For the text-containing cell, return its midpoint in [x, y] coordinate format. 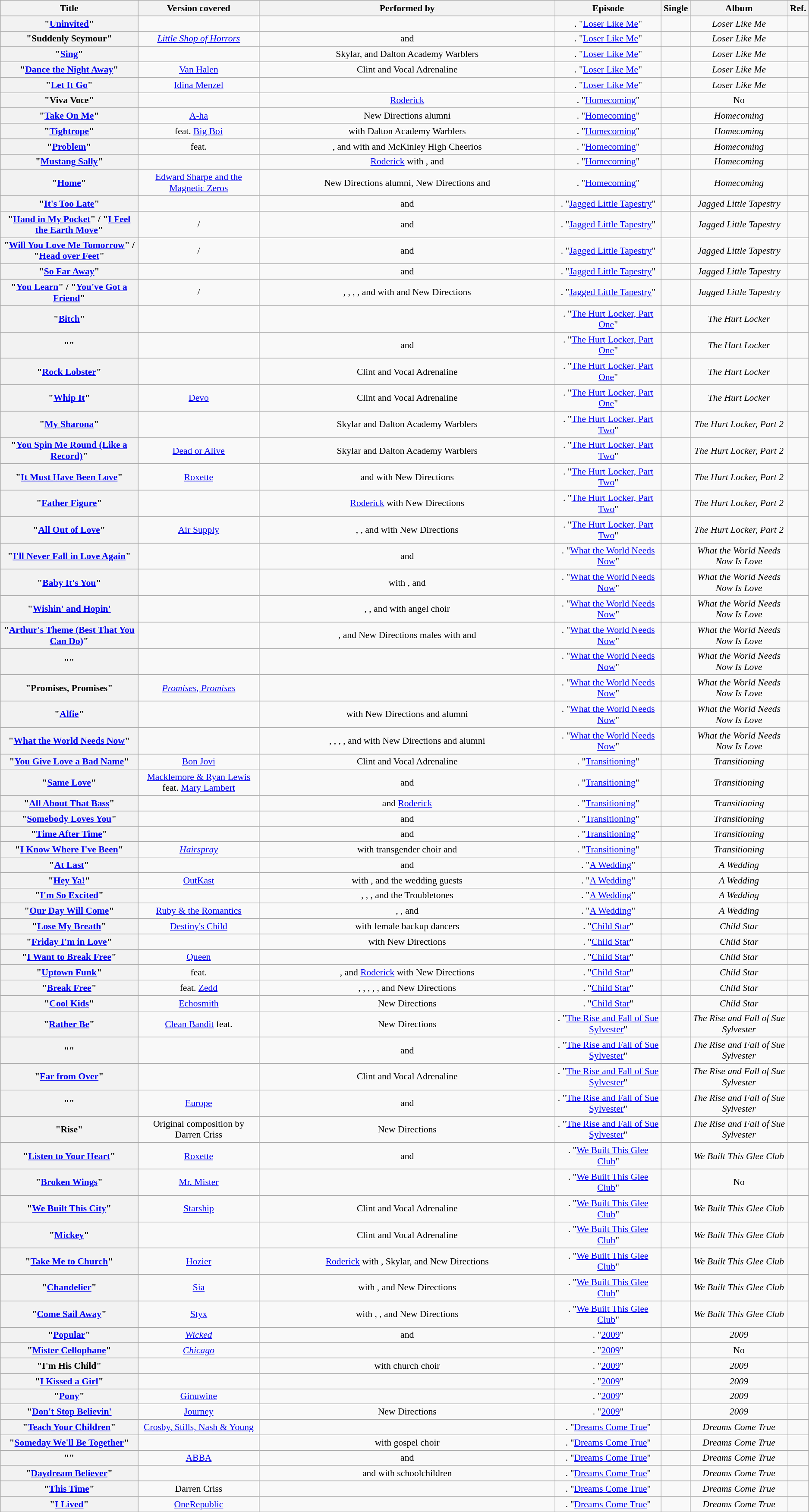
"Time After Time" [69, 834]
with , and [407, 582]
Journey [198, 1412]
"All Out of Love" [69, 530]
Hairspray [198, 850]
"Hand in My Pocket" / "I Feel the Earth Move" [69, 224]
feat. Zedd [198, 988]
"What the World Needs Now" [69, 741]
Van Halen [198, 70]
with , and the wedding guests [407, 880]
, , and [407, 911]
"Let It Go" [69, 85]
"Dance the Night Away" [69, 70]
OneRepublic [198, 1504]
"You Give Love a Bad Name" [69, 762]
"Same Love" [69, 783]
"Lose My Breath" [69, 927]
Chicago [198, 1351]
Wicked [198, 1335]
"I Kissed a Girl" [69, 1381]
Single [676, 8]
"Promises, Promises" [69, 688]
"Cool Kids" [69, 1003]
Europe [198, 1103]
with gospel choir [407, 1443]
"Suddenly Seymour" [69, 39]
Title [69, 8]
"Mickey" [69, 1235]
"I'm His Child" [69, 1366]
"Somebody Loves You" [69, 819]
"I Want to Break Free" [69, 957]
Sia [198, 1288]
, , , and the Troubletones [407, 896]
"Home" [69, 183]
"My Sharona" [69, 424]
"Break Free" [69, 988]
Styx [198, 1314]
"Hey Ya!" [69, 880]
with , and New Directions [407, 1288]
"Take Me to Church" [69, 1261]
"Sing" [69, 54]
, , , , and with and New Directions [407, 292]
"Will You Love Me Tomorrow" / "Head over Feet" [69, 251]
"Arthur's Theme (Best That You Can Do)" [69, 635]
"Uptown Funk" [69, 973]
, , and with New Directions [407, 530]
"Whip It" [69, 398]
"Friday I'm in Love" [69, 942]
"You Spin Me Round (Like a Record)" [69, 450]
"Bitch" [69, 319]
Ginuwine [198, 1396]
, , , , and with New Directions and alumni [407, 741]
Air Supply [198, 530]
Idina Menzel [198, 85]
Original composition by Darren Criss [198, 1129]
"Problem" [69, 147]
New Directions alumni [407, 116]
"Take On Me" [69, 116]
OutKast [198, 880]
"Father Figure" [69, 504]
"I Know Where I've Been" [69, 850]
A-ha [198, 116]
"Far from Over" [69, 1077]
"All About That Bass" [69, 804]
Promises, Promises [198, 688]
"So Far Away" [69, 272]
Roderick with New Directions [407, 504]
Queen [198, 957]
"This Time" [69, 1489]
Roderick with , and [407, 162]
Album [739, 8]
"At Last" [69, 865]
Destiny's Child [198, 927]
Crosby, Stills, Nash & Young [198, 1427]
Mr. Mister [198, 1182]
"It Must Have Been Love" [69, 477]
"Rather Be" [69, 1024]
with Dalton Academy Warblers [407, 131]
"Uninvited" [69, 24]
and Roderick [407, 804]
"Wishin' and Hopin' [69, 609]
with New Directions and alumni [407, 714]
"I'll Never Fall in Love Again" [69, 556]
, and Roderick with New Directions [407, 973]
"Someday We'll Be Together" [69, 1443]
"Rock Lobster" [69, 372]
"You Learn" / "You've Got a Friend" [69, 292]
Performed by [407, 8]
"We Built This City" [69, 1209]
"Don't Stop Believin' [69, 1412]
"It's Too Late" [69, 204]
Version covered [198, 8]
, , and with angel choir [407, 609]
Darren Criss [198, 1489]
"Broken Wings" [69, 1182]
Skylar, and Dalton Academy Warblers [407, 54]
"Our Day Will Come" [69, 911]
Hozier [198, 1261]
and with schoolchildren [407, 1474]
"Mustang Sally" [69, 162]
Roderick [407, 101]
"Teach Your Children" [69, 1427]
"Chandelier" [69, 1288]
with New Directions [407, 942]
Echosmith [198, 1003]
ABBA [198, 1458]
Ruby & the Romantics [198, 911]
with transgender choir and [407, 850]
"Mister Cellophane" [69, 1351]
Devo [198, 398]
"Daydream Believer" [69, 1474]
Macklemore & Ryan Lewis feat. Mary Lambert [198, 783]
"Listen to Your Heart" [69, 1156]
, and New Directions males with and [407, 635]
Dead or Alive [198, 450]
"Baby It's You" [69, 582]
Little Shop of Horrors [198, 39]
"Pony" [69, 1396]
Starship [198, 1209]
"Alfie" [69, 714]
with church choir [407, 1366]
Episode [608, 8]
"Viva Voce" [69, 101]
feat. Big Boi [198, 131]
"I'm So Excited" [69, 896]
Roderick with , Skylar, and New Directions [407, 1261]
New Directions alumni, New Directions and [407, 183]
Bon Jovi [198, 762]
, and with and McKinley High Cheerios [407, 147]
and with New Directions [407, 477]
with , , and New Directions [407, 1314]
Ref. [798, 8]
"Come Sail Away" [69, 1314]
"Popular" [69, 1335]
"I Lived" [69, 1504]
"Tightrope" [69, 131]
Edward Sharpe and the Magnetic Zeros [198, 183]
Clean Bandit feat. [198, 1024]
, , , , , and New Directions [407, 988]
"Rise" [69, 1129]
with female backup dancers [407, 927]
